Determine the (X, Y) coordinate at the center of the cell enclosing the given text.  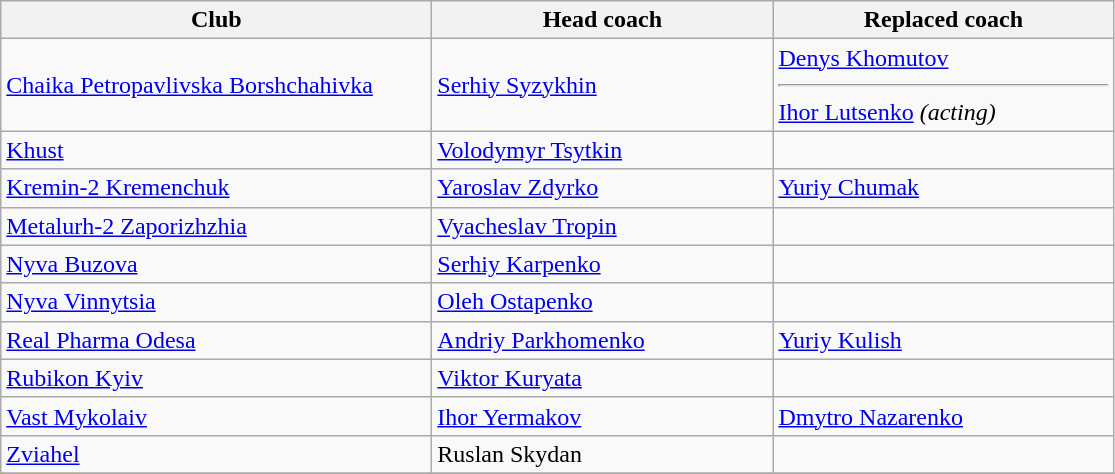
Head coach (602, 20)
Club (216, 20)
Real Pharma Odesa (216, 340)
Kremin-2 Kremenchuk (216, 188)
Yaroslav Zdyrko (602, 188)
Ihor Yermakov (602, 416)
Rubikon Kyiv (216, 378)
Replaced coach (944, 20)
Vyacheslav Tropin (602, 226)
Yuriy Kulish (944, 340)
Nyva Buzova (216, 264)
Ruslan Skydan (602, 454)
Vast Mykolaiv (216, 416)
Dmytro Nazarenko (944, 416)
Khust (216, 150)
Serhiy Karpenko (602, 264)
Zviahel (216, 454)
Serhiy Syzykhin (602, 85)
Oleh Ostapenko (602, 302)
Yuriy Chumak (944, 188)
Metalurh-2 Zaporizhzhia (216, 226)
Chaika Petropavlivska Borshchahivka (216, 85)
Nyva Vinnytsia (216, 302)
Viktor Kuryata (602, 378)
Andriy Parkhomenko (602, 340)
Volodymyr Tsytkin (602, 150)
Denys Khomutov Ihor Lutsenko (acting) (944, 85)
